Identify which cell holds the provided text, then report its (x, y) central coordinate. 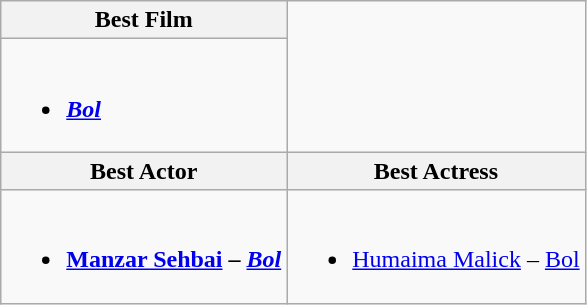
Best Actress (436, 171)
Bol (144, 96)
Manzar Sehbai – Bol (144, 246)
Best Actor (144, 171)
Best Film (144, 20)
Humaima Malick – Bol (436, 246)
